Output the [x, y] coordinate of the center of the cell containing the given text.  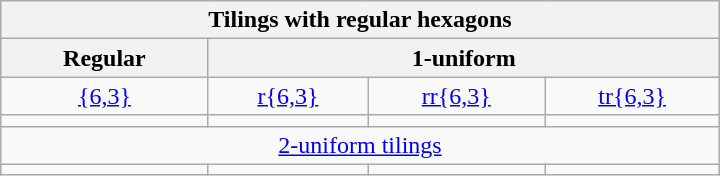
tr{6,3} [632, 96]
2-uniform tilings [360, 145]
Regular [104, 58]
Tilings with regular hexagons [360, 20]
{6,3} [104, 96]
1-uniform [464, 58]
rr{6,3} [456, 96]
r{6,3} [288, 96]
